Locate the cell with the specified text and output its (X, Y) center coordinate. 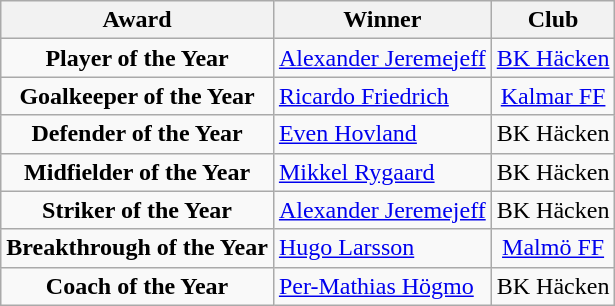
Club (553, 20)
Even Hovland (382, 134)
Winner (382, 20)
Goalkeeper of the Year (138, 96)
Striker of the Year (138, 210)
Kalmar FF (553, 96)
Coach of the Year (138, 286)
Ricardo Friedrich (382, 96)
Malmö FF (553, 248)
Mikkel Rygaard (382, 172)
Per-Mathias Högmo (382, 286)
Award (138, 20)
Defender of the Year (138, 134)
Breakthrough of the Year (138, 248)
Hugo Larsson (382, 248)
Player of the Year (138, 58)
Midfielder of the Year (138, 172)
